Find where the given text appears and provide that cell's center as (X, Y) coordinate. 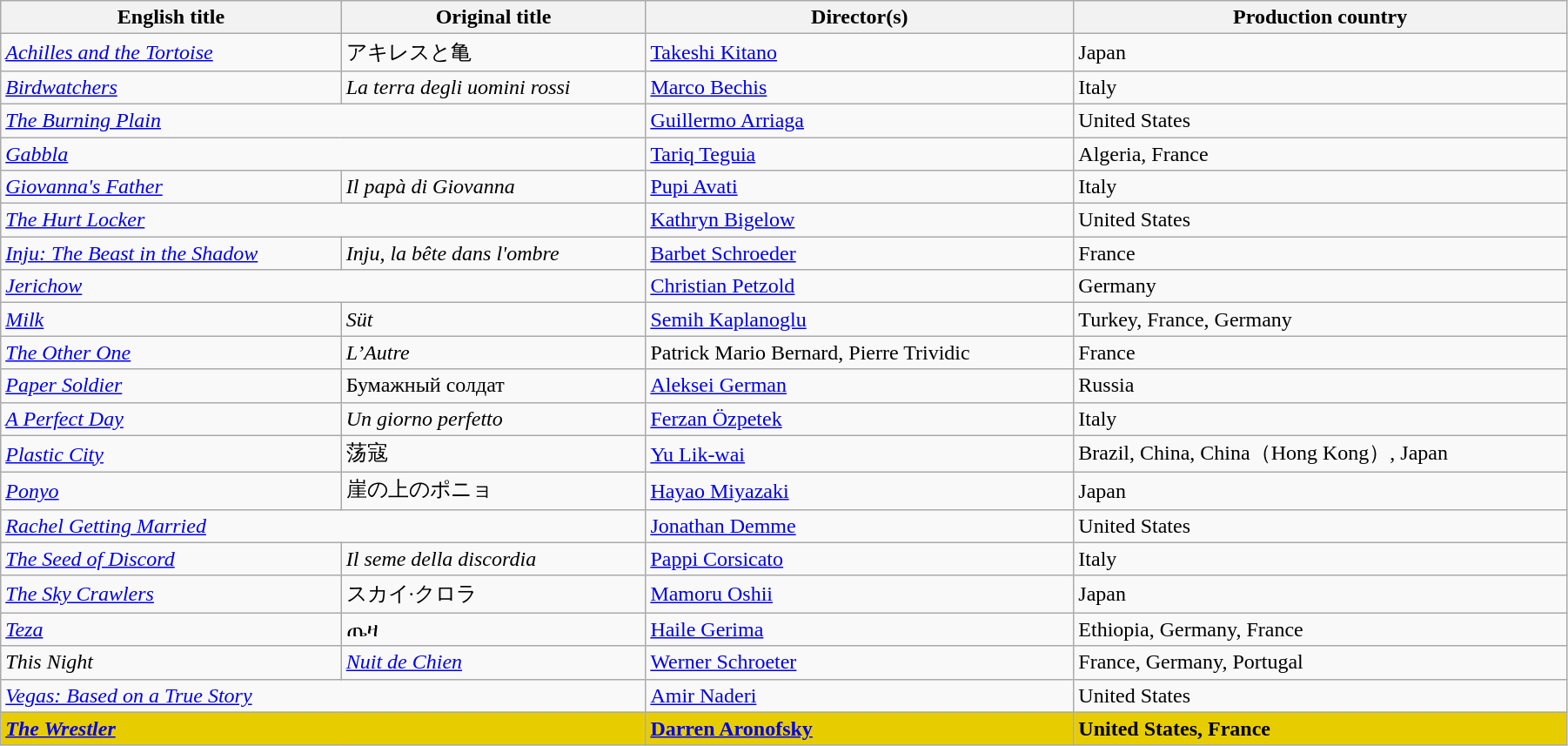
Amir Naderi (860, 696)
The Burning Plain (324, 120)
Gabbla (324, 154)
Ponyo (171, 491)
ጤዛ (493, 629)
Semih Kaplanoglu (860, 319)
Nuit de Chien (493, 662)
Il papà di Giovanna (493, 187)
A Perfect Day (171, 419)
Vegas: Based on a True Story (324, 696)
Inju: The Beast in the Shadow (171, 253)
Hayao Miyazaki (860, 491)
Rachel Getting Married (324, 526)
La terra degli uomini rossi (493, 87)
The Hurt Locker (324, 220)
Ferzan Özpetek (860, 419)
Inju, la bête dans l'ombre (493, 253)
Paper Soldier (171, 386)
Pupi Avati (860, 187)
Werner Schroeter (860, 662)
Teza (171, 629)
荡寇 (493, 454)
Turkey, France, Germany (1321, 319)
The Sky Crawlers (171, 594)
The Seed of Discord (171, 559)
Un giorno perfetto (493, 419)
France, Germany, Portugal (1321, 662)
Production country (1321, 17)
Aleksei German (860, 386)
Kathryn Bigelow (860, 220)
Barbet Schroeder (860, 253)
Plastic City (171, 454)
L’Autre (493, 353)
Haile Gerima (860, 629)
Takeshi Kitano (860, 52)
Brazil, China, China（Hong Kong）, Japan (1321, 454)
United States, France (1321, 729)
Germany (1321, 286)
Giovanna's Father (171, 187)
アキレスと亀 (493, 52)
Original title (493, 17)
English title (171, 17)
Algeria, France (1321, 154)
Marco Bechis (860, 87)
The Wrestler (324, 729)
Ethiopia, Germany, France (1321, 629)
Jerichow (324, 286)
Pappi Corsicato (860, 559)
The Other One (171, 353)
Guillermo Arriaga (860, 120)
Christian Petzold (860, 286)
Süt (493, 319)
Бумажный солдат (493, 386)
Jonathan Demme (860, 526)
Achilles and the Tortoise (171, 52)
This Night (171, 662)
Milk (171, 319)
Yu Lik-wai (860, 454)
Mamoru Oshii (860, 594)
スカイ·クロラ (493, 594)
Birdwatchers (171, 87)
崖の上のポニョ (493, 491)
Director(s) (860, 17)
Il seme della discordia (493, 559)
Russia (1321, 386)
Darren Aronofsky (860, 729)
Tariq Teguia (860, 154)
Patrick Mario Bernard, Pierre Trividic (860, 353)
